Capture the cell that displays the provided text and extract its [x, y] central coordinate. 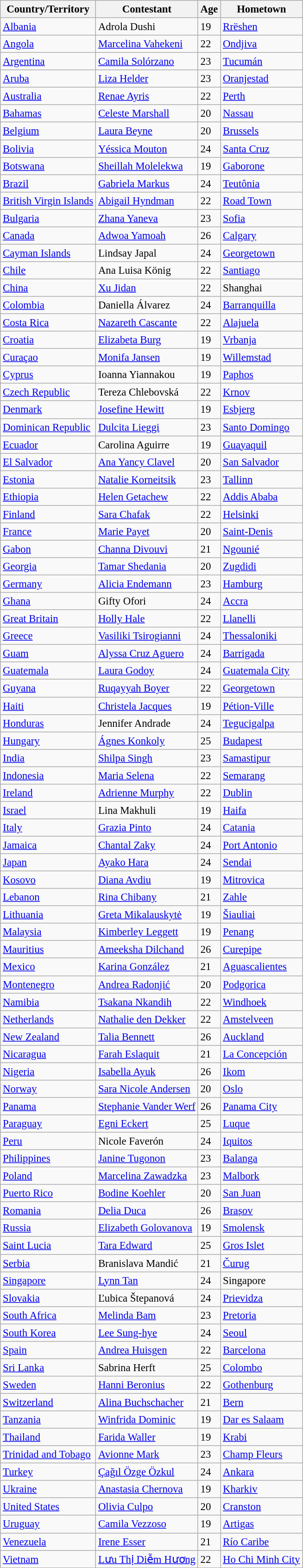
Serbia [48, 1263]
Liza Helder [147, 79]
Jamaica [48, 845]
Bolivia [48, 149]
Romania [48, 1211]
Barranquilla [261, 305]
Elizabeth Golovanova [147, 1228]
Çağıl Özge Özkul [147, 1472]
Poland [48, 1176]
Jennifer Andrade [147, 723]
Kimberley Leggett [147, 932]
Paraguay [48, 1124]
Israel [48, 810]
Ukraine [48, 1489]
Bulgaria [48, 218]
Tara Edward [147, 1246]
Xu Jidan [147, 288]
Australia [48, 96]
Sara Chafak [147, 514]
Rrëshen [261, 27]
Germany [48, 584]
Ayako Hara [147, 863]
Belgium [48, 131]
Angola [48, 44]
Greece [48, 636]
Ireland [48, 793]
Albania [48, 27]
Adrienne Murphy [147, 793]
Monifa Jansen [147, 358]
Zugdidi [261, 567]
Budapest [261, 741]
Holly Hale [147, 619]
Egni Eckert [147, 1124]
Andrea Huisgen [147, 1350]
Nigeria [48, 1071]
Zhana Yaneva [147, 218]
Ghana [48, 601]
Sendai [261, 863]
Podgorica [261, 984]
Amstelveen [261, 1019]
Panama [48, 1106]
Vasiliki Tsirogianni [147, 636]
Lindsay Japal [147, 253]
Sofia [261, 218]
Celeste Marshall [147, 113]
Nicole Faverón [147, 1141]
Čurug [261, 1263]
Ikom [261, 1071]
Guam [48, 654]
Thessaloniki [261, 636]
Chile [48, 271]
Branislava Mandić [147, 1263]
Santa Cruz [261, 149]
Gifty Ofori [147, 601]
Sri Lanka [48, 1367]
Gaborone [261, 166]
Lee Sung-hye [147, 1333]
Finland [48, 514]
Nathalie den Dekker [147, 1019]
Paphos [261, 375]
Helsinki [261, 514]
Brașov [261, 1211]
Saint-Denis [261, 532]
Ágnes Konkoly [147, 741]
France [48, 532]
Laura Godoy [147, 671]
Haiti [48, 706]
Philippines [48, 1159]
Maria Selena [147, 775]
Kosovo [48, 880]
Alina Buchschacher [147, 1402]
Ioanna Yiannakou [147, 375]
Catania [261, 828]
Saint Lucia [48, 1246]
Colombo [261, 1367]
Honduras [48, 723]
Marie Payet [147, 532]
Tamar Shedania [147, 567]
Natalie Korneitsik [147, 479]
San Salvador [261, 462]
Ana Luisa König [147, 271]
Auckland [261, 1037]
Botswana [48, 166]
Hungary [48, 741]
Río Caribe [261, 1542]
Farah Eslaquit [147, 1054]
Shilpa Singh [147, 758]
Alicia Endemann [147, 584]
Artigas [261, 1524]
Peru [48, 1141]
Lebanon [48, 897]
New Zealand [48, 1037]
Calgary [261, 236]
Montenegro [48, 984]
Country/Territory [48, 9]
Aguascalientes [261, 967]
Malaysia [48, 932]
Gothenburg [261, 1385]
Josefine Hewitt [147, 410]
Vrbanja [261, 340]
Renae Ayris [147, 96]
Costa Rica [48, 323]
Balanga [261, 1159]
Semarang [261, 775]
Luque [261, 1124]
Carolina Aguirre [147, 445]
Teutônia [261, 183]
Cayman Islands [48, 253]
Ho Chi Minh City [261, 1559]
Christela Jacques [147, 706]
Champ Fleurs [261, 1455]
Talia Bennett [147, 1037]
El Salvador [48, 462]
Curepipe [261, 950]
Chantal Zaky [147, 845]
Willemstad [261, 358]
Venezuela [48, 1542]
Trinidad and Tobago [48, 1455]
Guatemala City [261, 671]
Tegucigalpa [261, 723]
Tsakana Nkandih [147, 1002]
Oslo [261, 1089]
Panama City [261, 1106]
Oranjestad [261, 79]
Mexico [48, 967]
Age [209, 9]
Zahle [261, 897]
Dominican Republic [48, 427]
Prievidza [261, 1298]
Uruguay [48, 1524]
Ameeksha Dilchand [147, 950]
Cranston [261, 1507]
Dar es Salaam [261, 1420]
Krabi [261, 1437]
Alyssa Cruz Aguero [147, 654]
Georgia [48, 567]
Indonesia [48, 775]
Šiauliai [261, 915]
Japan [48, 863]
Camila Vezzoso [147, 1524]
Daniella Álvarez [147, 305]
Addis Ababa [261, 497]
Marcelina Zawadzka [147, 1176]
Puerto Rico [48, 1193]
Perth [261, 96]
Ankara [261, 1472]
Shanghai [261, 288]
British Virgin Islands [48, 201]
Curaçao [48, 358]
Lithuania [48, 915]
Ethiopia [48, 497]
Smolensk [261, 1228]
Channa Divouvi [147, 549]
Lynn Tan [147, 1280]
Sara Nicole Andersen [147, 1089]
Ondjiva [261, 44]
Haifa [261, 810]
Sheillah Molelekwa [147, 166]
Sabrina Herft [147, 1367]
Isabella Ayuk [147, 1071]
San Juan [261, 1193]
Turkey [48, 1472]
Melinda Bam [147, 1315]
Karina González [147, 967]
Abigail Hyndman [147, 201]
Nazareth Cascante [147, 323]
Andrea Radonjić [147, 984]
Camila Solórzano [147, 62]
Brussels [261, 131]
Slovakia [48, 1298]
Switzerland [48, 1402]
Santo Domingo [261, 427]
Lina Makhuli [147, 810]
Barcelona [261, 1350]
Janine Tugonon [147, 1159]
Canada [48, 236]
Ľubica Štepanová [147, 1298]
Great Britain [48, 619]
Bahamas [48, 113]
Laura Beyne [147, 131]
Adrola Dushi [147, 27]
Malbork [261, 1176]
Nicaragua [48, 1054]
Denmark [48, 410]
Thailand [48, 1437]
Vietnam [48, 1559]
Contestant [147, 9]
Tereza Chlebovská [147, 392]
Italy [48, 828]
South Korea [48, 1333]
Hanni Beronius [147, 1385]
Guyana [48, 688]
Aruba [48, 79]
Sweden [48, 1385]
Winfrida Dominic [147, 1420]
Seoul [261, 1333]
Llanelli [261, 619]
Guayaquil [261, 445]
Irene Esser [147, 1542]
Bern [261, 1402]
Krnov [261, 392]
Pétion-Ville [261, 706]
Czech Republic [48, 392]
Nassau [261, 113]
India [48, 758]
Pretoria [261, 1315]
Penang [261, 932]
Netherlands [48, 1019]
Road Town [261, 201]
Marcelina Vahekeni [147, 44]
Adwoa Yamoah [147, 236]
Olivia Culpo [147, 1507]
Delia Duca [147, 1211]
Accra [261, 601]
Kharkiv [261, 1489]
Colombia [48, 305]
Gabon [48, 549]
Samastipur [261, 758]
Esbjerg [261, 410]
Ecuador [48, 445]
La Concepción [261, 1054]
China [48, 288]
United States [48, 1507]
Tanzania [48, 1420]
Namibia [48, 1002]
Anastasia Chernova [147, 1489]
Port Antonio [261, 845]
Russia [48, 1228]
Guatemala [48, 671]
Mauritius [48, 950]
Elizabeta Burg [147, 340]
Farida Waller [147, 1437]
Windhoek [261, 1002]
Dublin [261, 793]
Hometown [261, 9]
Estonia [48, 479]
Mitrovica [261, 880]
South Africa [48, 1315]
Cyprus [48, 375]
Hamburg [261, 584]
Diana Avdiu [147, 880]
Bodine Koehler [147, 1193]
Brazil [48, 183]
Alajuela [261, 323]
Dulcita Lieggi [147, 427]
Ana Yancy Clavel [147, 462]
Grazia Pinto [147, 828]
Helen Getachew [147, 497]
Rina Chibany [147, 897]
Greta Mikalauskytė [147, 915]
Tucumán [261, 62]
Gabriela Markus [147, 183]
Avionne Mark [147, 1455]
Barrigada [261, 654]
Stephanie Vander Werf [147, 1106]
Tallinn [261, 479]
Ruqayyah Boyer [147, 688]
Santiago [261, 271]
Yéssica Mouton [147, 149]
Ngounié [261, 549]
Lưu Thị Diễm Hương [147, 1559]
Argentina [48, 62]
Gros Islet [261, 1246]
Croatia [48, 340]
Spain [48, 1350]
Iquitos [261, 1141]
Norway [48, 1089]
